Extract the (x, y) coordinate from the center of the cell holding the provided text.  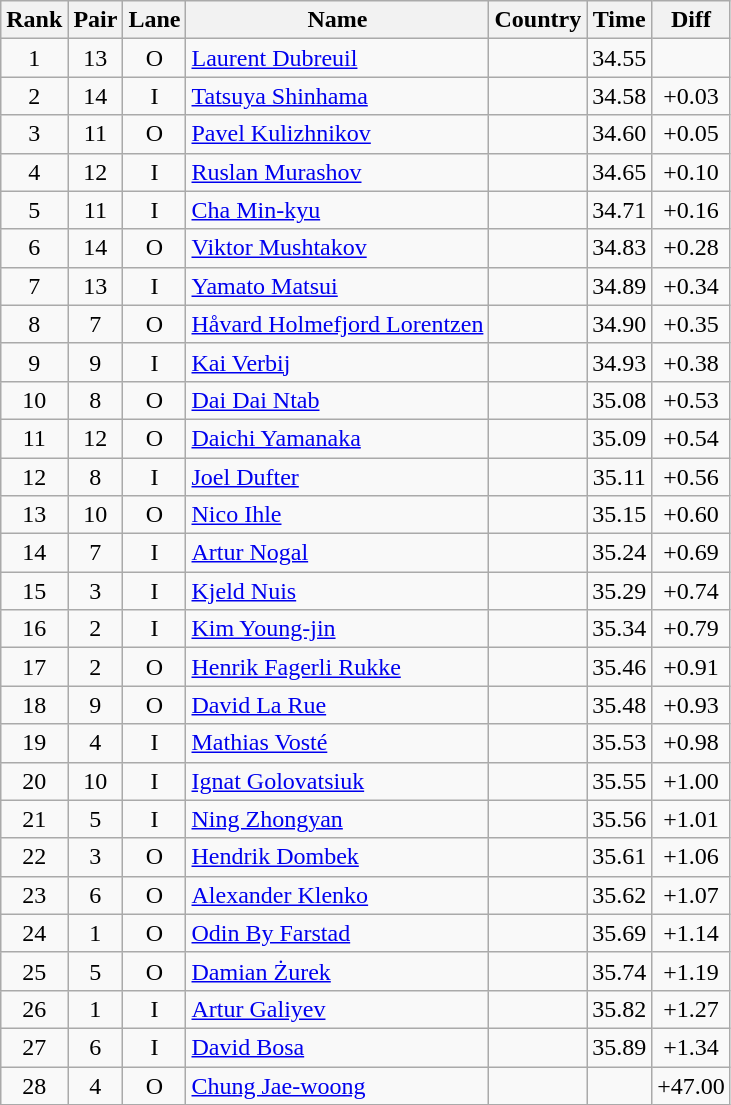
+0.53 (692, 400)
+0.16 (692, 210)
35.48 (620, 705)
+0.05 (692, 134)
+0.10 (692, 172)
35.55 (620, 781)
+0.34 (692, 286)
35.53 (620, 743)
23 (34, 895)
+0.69 (692, 553)
Håvard Holmefjord Lorentzen (338, 324)
Ignat Golovatsiuk (338, 781)
Daichi Yamanaka (338, 438)
34.89 (620, 286)
18 (34, 705)
Odin By Farstad (338, 933)
Hendrik Dombek (338, 857)
Mathias Vosté (338, 743)
27 (34, 1047)
Name (338, 20)
35.69 (620, 933)
15 (34, 591)
35.34 (620, 629)
Time (620, 20)
35.56 (620, 819)
+0.38 (692, 362)
+0.54 (692, 438)
+1.06 (692, 857)
Joel Dufter (338, 477)
19 (34, 743)
Pavel Kulizhnikov (338, 134)
Viktor Mushtakov (338, 248)
22 (34, 857)
Damian Żurek (338, 971)
17 (34, 667)
Tatsuya Shinhama (338, 96)
Dai Dai Ntab (338, 400)
Alexander Klenko (338, 895)
35.62 (620, 895)
34.65 (620, 172)
Artur Galiyev (338, 1009)
+0.60 (692, 515)
+1.19 (692, 971)
Rank (34, 20)
35.08 (620, 400)
+1.01 (692, 819)
+0.93 (692, 705)
34.83 (620, 248)
Kim Young-jin (338, 629)
35.74 (620, 971)
Kai Verbij (338, 362)
24 (34, 933)
+0.28 (692, 248)
35.82 (620, 1009)
+47.00 (692, 1085)
Kjeld Nuis (338, 591)
34.58 (620, 96)
34.90 (620, 324)
35.89 (620, 1047)
Country (538, 20)
28 (34, 1085)
+0.98 (692, 743)
Pair (96, 20)
Diff (692, 20)
35.11 (620, 477)
35.24 (620, 553)
+1.34 (692, 1047)
Artur Nogal (338, 553)
Laurent Dubreuil (338, 58)
Nico Ihle (338, 515)
Lane (154, 20)
35.09 (620, 438)
Cha Min-kyu (338, 210)
Yamato Matsui (338, 286)
34.55 (620, 58)
+1.27 (692, 1009)
David Bosa (338, 1047)
35.61 (620, 857)
35.46 (620, 667)
+1.07 (692, 895)
26 (34, 1009)
35.29 (620, 591)
+1.14 (692, 933)
21 (34, 819)
35.15 (620, 515)
25 (34, 971)
Ning Zhongyan (338, 819)
+0.91 (692, 667)
+0.79 (692, 629)
20 (34, 781)
16 (34, 629)
Chung Jae-woong (338, 1085)
34.71 (620, 210)
34.93 (620, 362)
+0.56 (692, 477)
Ruslan Murashov (338, 172)
+1.00 (692, 781)
+0.74 (692, 591)
+0.03 (692, 96)
David La Rue (338, 705)
+0.35 (692, 324)
34.60 (620, 134)
Henrik Fagerli Rukke (338, 667)
